Return (x, y) of the center of cell containing provided text 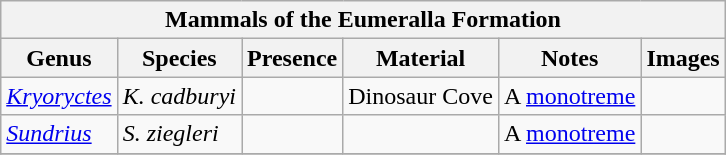
Images (683, 58)
Mammals of the Eumeralla Formation (363, 20)
Dinosaur Cove (421, 96)
Sundrius (59, 134)
Notes (569, 58)
Kryoryctes (59, 96)
Presence (292, 58)
Genus (59, 58)
Species (179, 58)
Material (421, 58)
S. ziegleri (179, 134)
K. cadburyi (179, 96)
